Search for the cell housing the specified text and yield its [x, y] center coordinate. 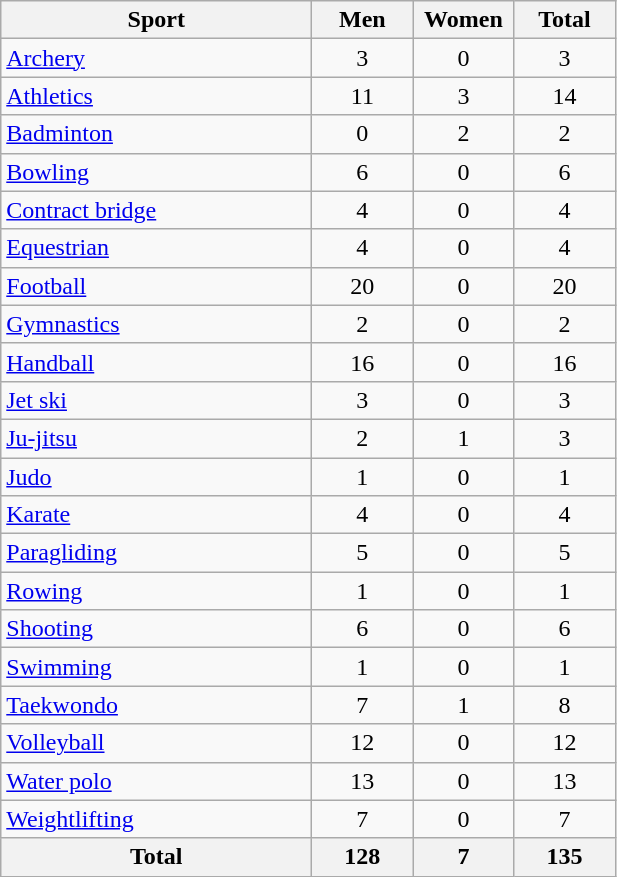
Shooting [156, 629]
Men [362, 20]
Sport [156, 20]
Swimming [156, 667]
Athletics [156, 96]
Equestrian [156, 248]
Women [464, 20]
128 [362, 857]
Judo [156, 477]
Volleyball [156, 743]
14 [564, 96]
Archery [156, 58]
Taekwondo [156, 705]
Paragliding [156, 553]
Rowing [156, 591]
Gymnastics [156, 324]
Football [156, 286]
8 [564, 705]
Karate [156, 515]
Contract bridge [156, 210]
Handball [156, 362]
Badminton [156, 134]
Bowling [156, 172]
Jet ski [156, 400]
11 [362, 96]
Water polo [156, 781]
Ju-jitsu [156, 438]
Weightlifting [156, 819]
135 [564, 857]
